Identify which cell holds the provided text, then report its (x, y) central coordinate. 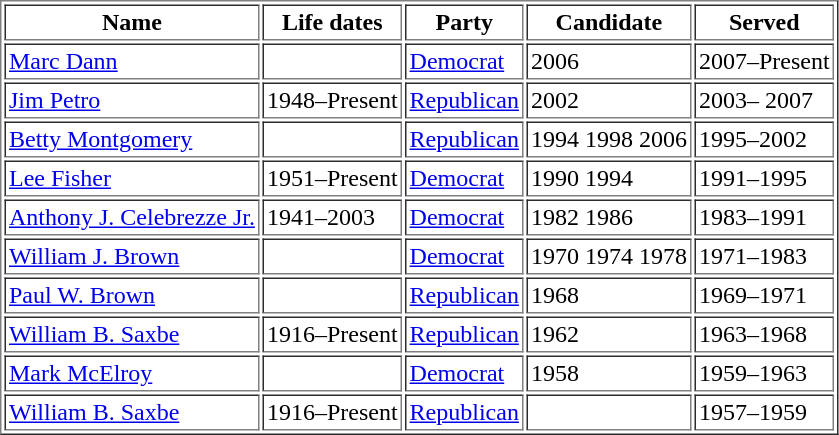
Life dates (332, 22)
1941–2003 (332, 218)
1970 1974 1978 (608, 256)
Paul W. Brown (132, 296)
2002 (608, 100)
Mark McElroy (132, 374)
Betty Montgomery (132, 140)
1969–1971 (764, 296)
1995–2002 (764, 140)
Party (464, 22)
1990 1994 (608, 178)
2003– 2007 (764, 100)
Marc Dann (132, 62)
1982 1986 (608, 218)
William J. Brown (132, 256)
Candidate (608, 22)
1948–Present (332, 100)
1959–1963 (764, 374)
Lee Fisher (132, 178)
1958 (608, 374)
2007–Present (764, 62)
Jim Petro (132, 100)
Anthony J. Celebrezze Jr. (132, 218)
1991–1995 (764, 178)
1983–1991 (764, 218)
1957–1959 (764, 412)
1968 (608, 296)
2006 (608, 62)
1994 1998 2006 (608, 140)
1962 (608, 334)
Name (132, 22)
1951–Present (332, 178)
1963–1968 (764, 334)
1971–1983 (764, 256)
Served (764, 22)
